Return (X, Y) of the center of cell containing provided text 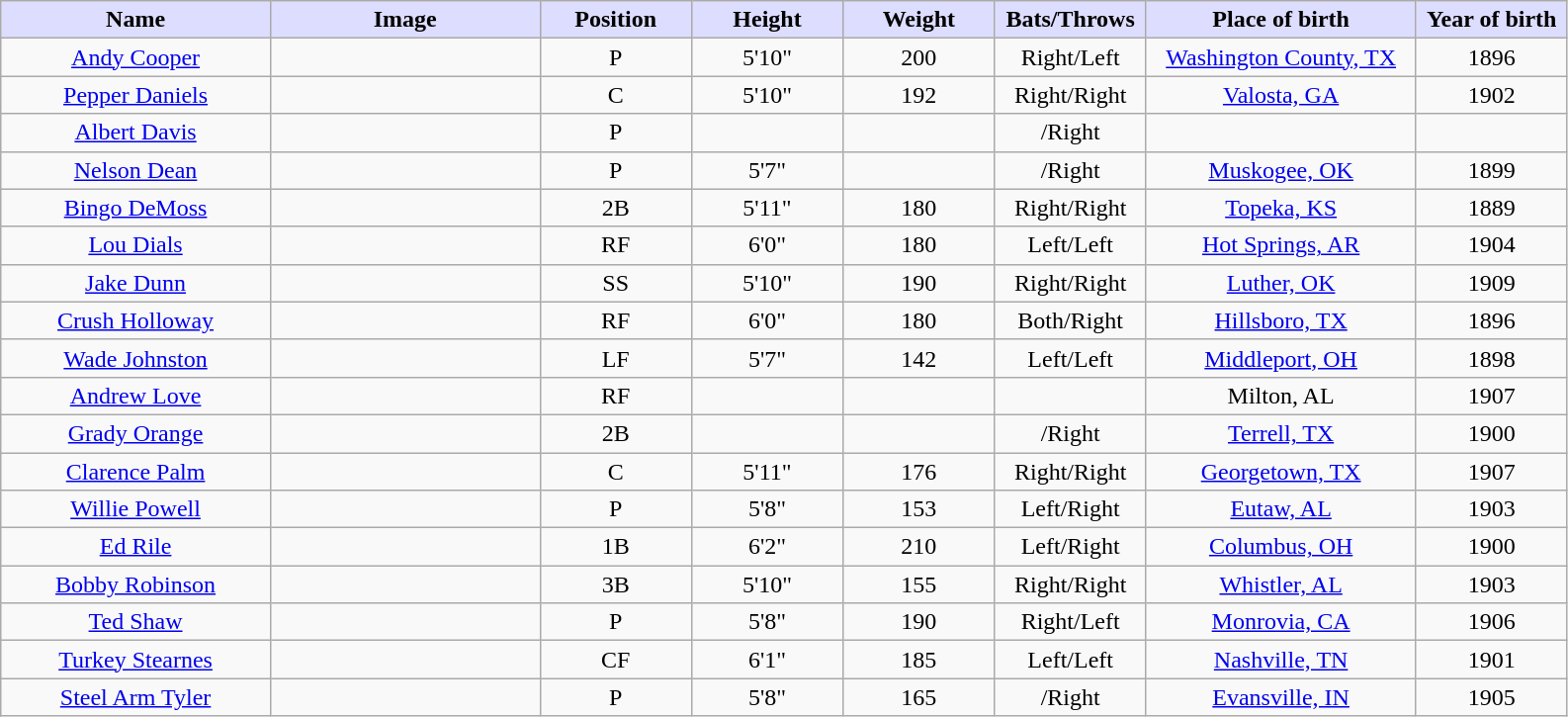
Albert Davis (136, 133)
Hot Springs, AR (1281, 245)
6'1" (767, 660)
Middleport, OH (1281, 358)
165 (919, 697)
Topeka, KS (1281, 208)
Nelson Dean (136, 170)
1906 (1491, 622)
Andy Cooper (136, 57)
155 (919, 584)
Terrell, TX (1281, 433)
Wade Johnston (136, 358)
Grady Orange (136, 433)
6'2" (767, 547)
Hillsboro, TX (1281, 320)
Lou Dials (136, 245)
Muskogee, OK (1281, 170)
Nashville, TN (1281, 660)
Crush Holloway (136, 320)
Bingo DeMoss (136, 208)
Image (405, 20)
Position (615, 20)
Name (136, 20)
Place of birth (1281, 20)
Andrew Love (136, 396)
185 (919, 660)
1B (615, 547)
Bobby Robinson (136, 584)
142 (919, 358)
Pepper Daniels (136, 95)
Bats/Throws (1070, 20)
Monrovia, CA (1281, 622)
192 (919, 95)
Whistler, AL (1281, 584)
SS (615, 283)
1905 (1491, 697)
Luther, OK (1281, 283)
Year of birth (1491, 20)
LF (615, 358)
1901 (1491, 660)
3B (615, 584)
Valosta, GA (1281, 95)
Willie Powell (136, 509)
Both/Right (1070, 320)
Turkey Stearnes (136, 660)
1898 (1491, 358)
176 (919, 472)
Jake Dunn (136, 283)
Washington County, TX (1281, 57)
Steel Arm Tyler (136, 697)
Milton, AL (1281, 396)
1904 (1491, 245)
Weight (919, 20)
Height (767, 20)
CF (615, 660)
1909 (1491, 283)
Eutaw, AL (1281, 509)
Evansville, IN (1281, 697)
1889 (1491, 208)
Clarence Palm (136, 472)
Georgetown, TX (1281, 472)
Ted Shaw (136, 622)
Ed Rile (136, 547)
210 (919, 547)
153 (919, 509)
1899 (1491, 170)
1902 (1491, 95)
200 (919, 57)
Columbus, OH (1281, 547)
